Capture the cell that displays the provided text and extract its [x, y] central coordinate. 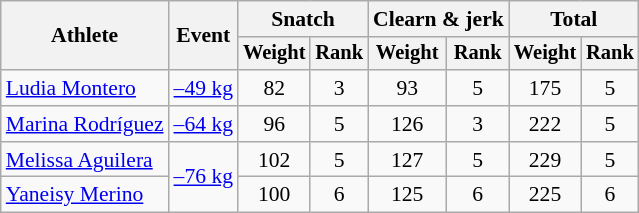
127 [407, 160]
Event [204, 36]
125 [407, 195]
–64 kg [204, 124]
Ludia Montero [85, 88]
96 [274, 124]
102 [274, 160]
229 [545, 160]
Total [574, 19]
Marina Rodríguez [85, 124]
126 [407, 124]
222 [545, 124]
Snatch [303, 19]
–76 kg [204, 178]
175 [545, 88]
100 [274, 195]
Yaneisy Merino [85, 195]
Melissa Aguilera [85, 160]
93 [407, 88]
Athlete [85, 36]
–49 kg [204, 88]
82 [274, 88]
225 [545, 195]
Clearn & jerk [438, 19]
